Detect which cell encompasses the target text, then output its [x, y] center coordinate. 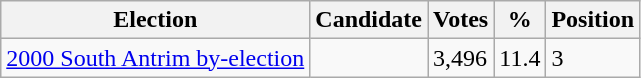
3 [593, 58]
Position [593, 20]
% [520, 20]
3,496 [461, 58]
11.4 [520, 58]
Candidate [369, 20]
2000 South Antrim by-election [156, 58]
Election [156, 20]
Votes [461, 20]
